From the cell containing the given text, extract its center point as (x, y) coordinate. 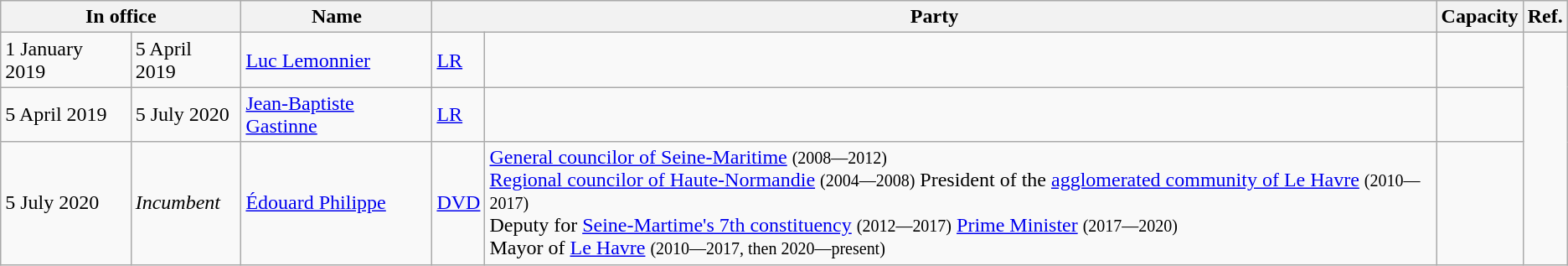
Incumbent (186, 203)
Party (935, 17)
Name (337, 17)
DVD (459, 203)
Ref. (1545, 17)
Édouard Philippe (337, 203)
1 January 2019 (65, 60)
Jean-Baptiste Gastinne (337, 114)
Capacity (1479, 17)
Luc Lemonnier (337, 60)
In office (121, 17)
